Locate the cell with the specified text and output its (x, y) center coordinate. 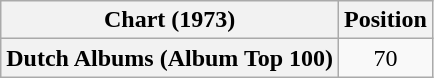
Chart (1973) (170, 20)
70 (386, 58)
Position (386, 20)
Dutch Albums (Album Top 100) (170, 58)
